Identify which cell holds the provided text, then report its (X, Y) central coordinate. 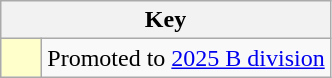
Promoted to 2025 B division (186, 58)
Key (166, 20)
